Detect which cell encompasses the target text, then output its (x, y) center coordinate. 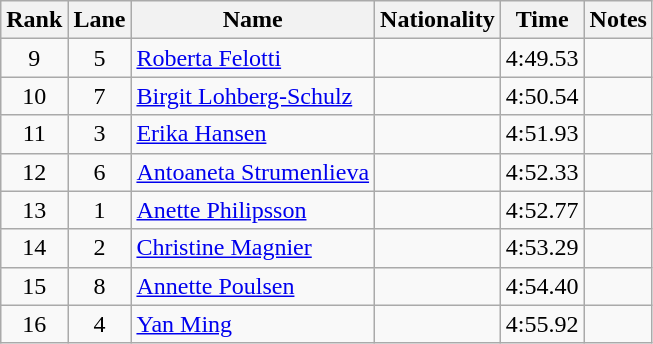
Name (253, 20)
4:50.54 (542, 96)
Nationality (438, 20)
2 (100, 248)
Time (542, 20)
4:54.40 (542, 286)
4:52.77 (542, 210)
Yan Ming (253, 324)
Notes (618, 20)
8 (100, 286)
Anette Philipsson (253, 210)
Annette Poulsen (253, 286)
10 (34, 96)
4:49.53 (542, 58)
4 (100, 324)
7 (100, 96)
1 (100, 210)
11 (34, 134)
14 (34, 248)
4:53.29 (542, 248)
4:51.93 (542, 134)
9 (34, 58)
Christine Magnier (253, 248)
4:52.33 (542, 172)
Antoaneta Strumenlieva (253, 172)
Birgit Lohberg-Schulz (253, 96)
16 (34, 324)
4:55.92 (542, 324)
3 (100, 134)
13 (34, 210)
15 (34, 286)
Lane (100, 20)
Erika Hansen (253, 134)
Rank (34, 20)
6 (100, 172)
5 (100, 58)
Roberta Felotti (253, 58)
12 (34, 172)
